Pinpoint the cell where the given text exists, returning its (X, Y) midpoint coordinate. 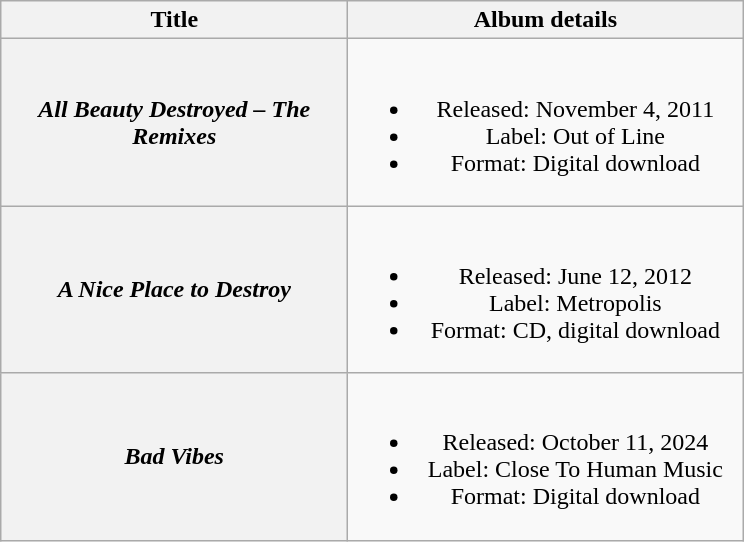
Title (174, 20)
Bad Vibes (174, 456)
Released: October 11, 2024Label: Close To Human MusicFormat: Digital download (546, 456)
A Nice Place to Destroy (174, 290)
All Beauty Destroyed – The Remixes (174, 122)
Album details (546, 20)
Released: June 12, 2012Label: Metropolis Format: CD, digital download (546, 290)
Released: November 4, 2011Label: Out of Line Format: Digital download (546, 122)
